Search for the cell housing the specified text and yield its (X, Y) center coordinate. 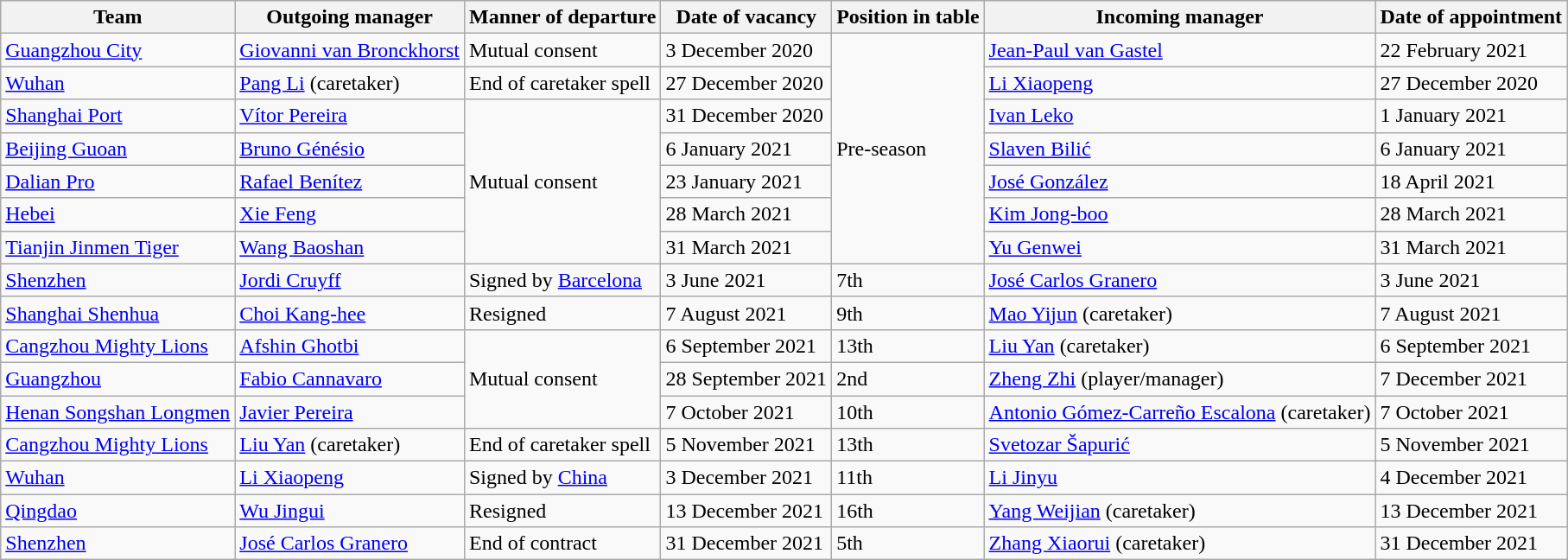
Rafael Benítez (350, 181)
18 April 2021 (1471, 181)
Qingdao (117, 511)
Bruno Génésio (350, 149)
Tianjin Jinmen Tiger (117, 247)
Kim Jong-boo (1180, 214)
Svetozar Šapurić (1180, 445)
11th (908, 478)
Pang Li (caretaker) (350, 83)
Dalian Pro (117, 181)
Date of vacancy (746, 17)
Slaven Bilić (1180, 149)
Guangzhou City (117, 50)
Javier Pereira (350, 412)
7 December 2021 (1471, 379)
Zheng Zhi (player/manager) (1180, 379)
Shanghai Shenhua (117, 313)
Xie Feng (350, 214)
Wang Baoshan (350, 247)
Team (117, 17)
3 December 2021 (746, 478)
Mao Yijun (caretaker) (1180, 313)
Jordi Cruyff (350, 280)
Outgoing manager (350, 17)
Ivan Leko (1180, 116)
7th (908, 280)
2nd (908, 379)
1 January 2021 (1471, 116)
5th (908, 544)
Zhang Xiaorui (caretaker) (1180, 544)
Incoming manager (1180, 17)
Hebei (117, 214)
Guangzhou (117, 379)
Choi Kang-hee (350, 313)
Antonio Gómez-Carreño Escalona (caretaker) (1180, 412)
Yu Genwei (1180, 247)
Position in table (908, 17)
Pre-season (908, 149)
End of contract (562, 544)
Vítor Pereira (350, 116)
Fabio Cannavaro (350, 379)
Signed by China (562, 478)
José González (1180, 181)
Date of appointment (1471, 17)
Giovanni van Bronckhorst (350, 50)
Manner of departure (562, 17)
4 December 2021 (1471, 478)
23 January 2021 (746, 181)
Shanghai Port (117, 116)
Yang Weijian (caretaker) (1180, 511)
Henan Songshan Longmen (117, 412)
Jean-Paul van Gastel (1180, 50)
Afshin Ghotbi (350, 346)
Li Jinyu (1180, 478)
3 December 2020 (746, 50)
Wu Jingui (350, 511)
28 September 2021 (746, 379)
22 February 2021 (1471, 50)
10th (908, 412)
Beijing Guoan (117, 149)
16th (908, 511)
9th (908, 313)
31 December 2020 (746, 116)
Signed by Barcelona (562, 280)
